Extract the (X, Y) coordinate from the center of the cell holding the provided text.  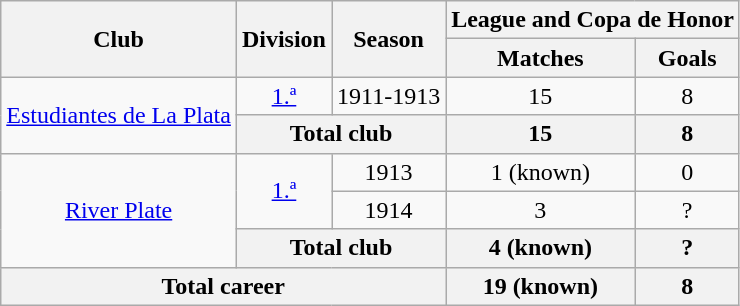
0 (687, 172)
Matches (540, 58)
Club (119, 39)
Division (284, 39)
Total career (224, 286)
19 (known) (540, 286)
Goals (687, 58)
Season (389, 39)
4 (known) (540, 248)
River Plate (119, 210)
Estudiantes de La Plata (119, 115)
3 (540, 210)
League and Copa de Honor (593, 20)
1911-1913 (389, 96)
1913 (389, 172)
1 (known) (540, 172)
1914 (389, 210)
